Detect which cell encompasses the target text, then output its (X, Y) center coordinate. 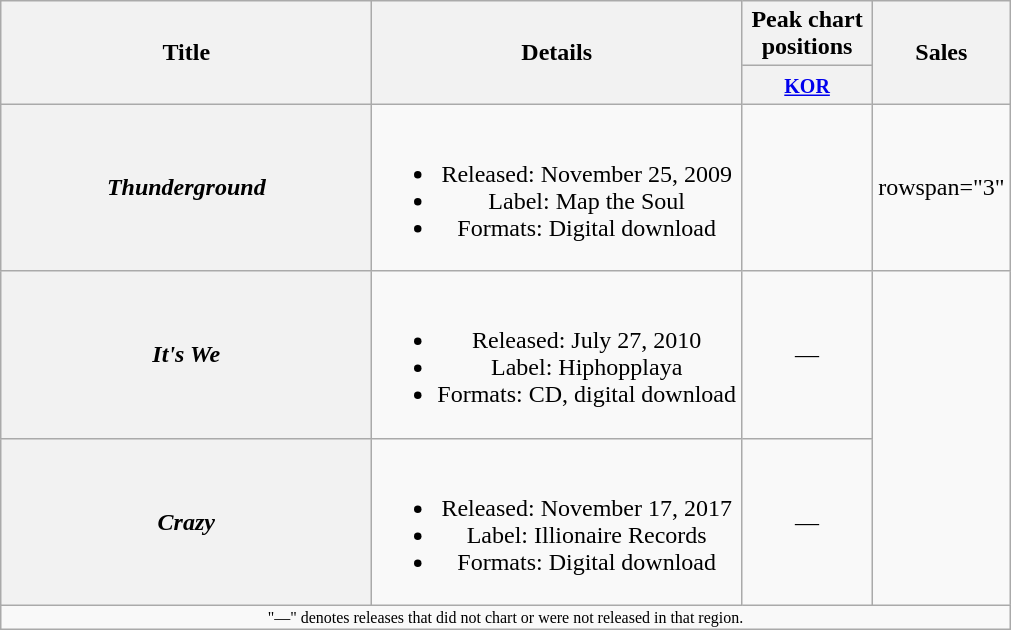
KOR (808, 85)
"—" denotes releases that did not chart or were not released in that region. (506, 617)
Released: November 17, 2017Label: Illionaire RecordsFormats: Digital download (557, 522)
rowspan="3" (942, 188)
Title (186, 52)
Thunderground (186, 188)
Released: November 25, 2009Label: Map the SoulFormats: Digital download (557, 188)
Peak chart positions (808, 34)
Crazy (186, 522)
Released: July 27, 2010Label: HiphopplayaFormats: CD, digital download (557, 354)
Sales (942, 52)
It's We (186, 354)
Details (557, 52)
